Determine the (x, y) coordinate at the center of the cell enclosing the given text.  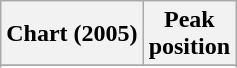
Peakposition (189, 34)
Chart (2005) (72, 34)
